Find where the given text appears and provide that cell's center as [x, y] coordinate. 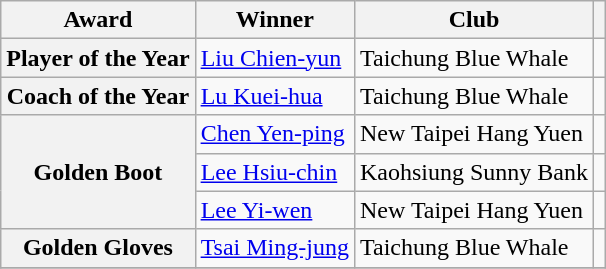
Liu Chien-yun [274, 58]
Lu Kuei-hua [274, 96]
Tsai Ming-jung [274, 248]
Club [474, 20]
Golden Gloves [98, 248]
Lee Hsiu-chin [274, 172]
Player of the Year [98, 58]
Award [98, 20]
Golden Boot [98, 172]
Chen Yen-ping [274, 134]
Lee Yi-wen [274, 210]
Winner [274, 20]
Kaohsiung Sunny Bank [474, 172]
Coach of the Year [98, 96]
